Locate the cell with the specified text and output its [x, y] center coordinate. 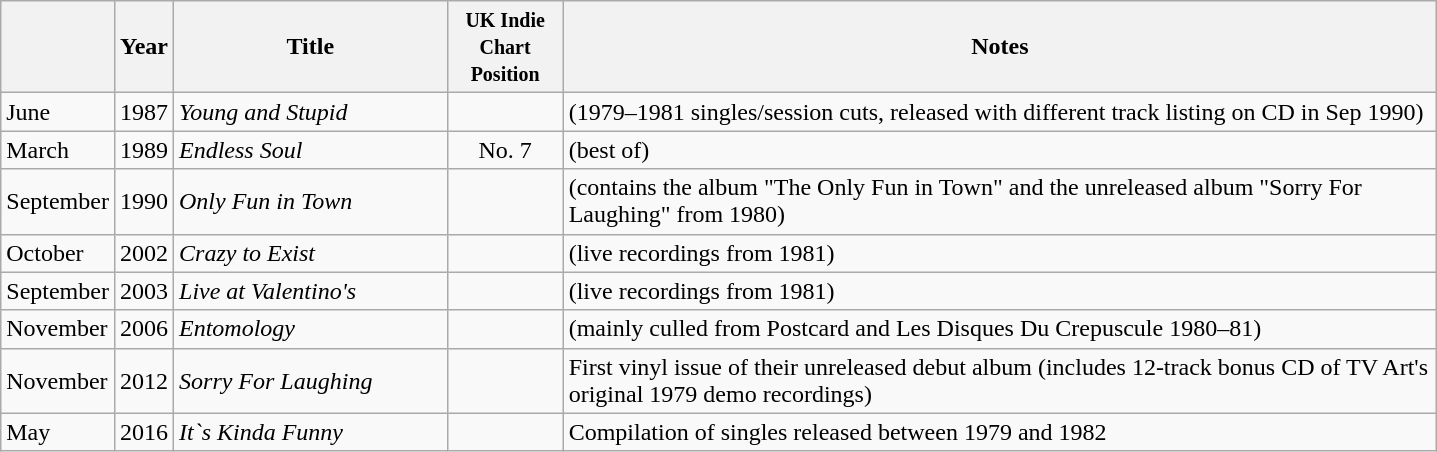
Year [144, 47]
1987 [144, 112]
2012 [144, 380]
Sorry For Laughing [311, 380]
(mainly culled from Postcard and Les Disques Du Crepuscule 1980–81) [1000, 329]
No. 7 [505, 150]
It`s Kinda Funny [311, 432]
2006 [144, 329]
Young and Stupid [311, 112]
Live at Valentino's [311, 291]
Endless Soul [311, 150]
(1979–1981 singles/session cuts, released with different track listing on CD in Sep 1990) [1000, 112]
Crazy to Exist [311, 253]
UK Indie Chart Position [505, 47]
June [58, 112]
Title [311, 47]
October [58, 253]
Entomology [311, 329]
2016 [144, 432]
Compilation of singles released between 1979 and 1982 [1000, 432]
2003 [144, 291]
May [58, 432]
First vinyl issue of their unreleased debut album (includes 12-track bonus CD of TV Art's original 1979 demo recordings) [1000, 380]
Notes [1000, 47]
1989 [144, 150]
1990 [144, 202]
(contains the album "The Only Fun in Town" and the unreleased album "Sorry For Laughing" from 1980) [1000, 202]
March [58, 150]
Only Fun in Town [311, 202]
2002 [144, 253]
(best of) [1000, 150]
